Pinpoint the cell where the given text exists, returning its [x, y] midpoint coordinate. 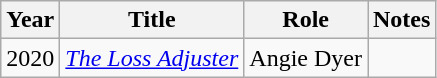
2020 [30, 58]
Title [152, 20]
Angie Dyer [306, 58]
Role [306, 20]
Notes [402, 20]
Year [30, 20]
The Loss Adjuster [152, 58]
